Pinpoint the cell where the given text exists, returning its [X, Y] midpoint coordinate. 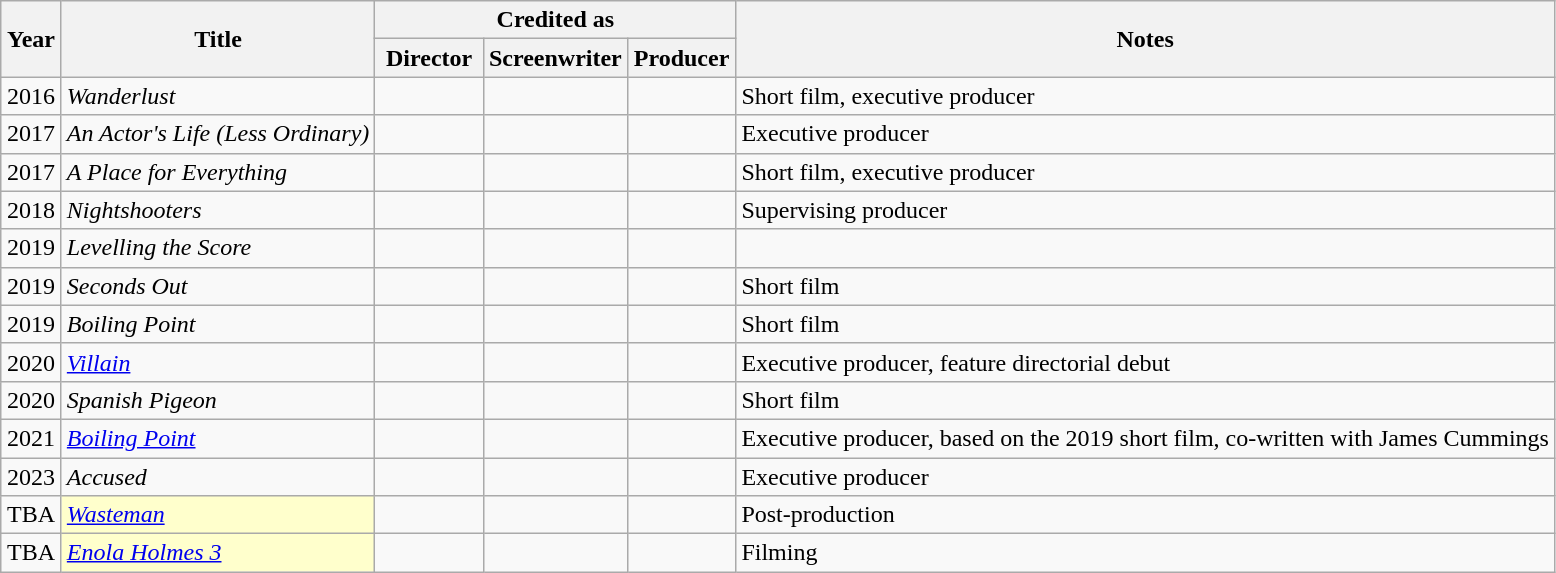
A Place for Everything [218, 172]
Accused [218, 477]
Credited as [556, 20]
Levelling the Score [218, 248]
An Actor's Life (Less Ordinary) [218, 134]
Wasteman [218, 515]
Supervising producer [1146, 210]
2016 [32, 96]
2023 [32, 477]
Post-production [1146, 515]
Year [32, 39]
Filming [1146, 553]
Notes [1146, 39]
Producer [682, 58]
Director [430, 58]
Executive producer, feature directorial debut [1146, 362]
Villain [218, 362]
Wanderlust [218, 96]
2018 [32, 210]
Enola Holmes 3 [218, 553]
Spanish Pigeon [218, 400]
Title [218, 39]
Screenwriter [555, 58]
Executive producer, based on the 2019 short film, co-written with James Cummings [1146, 438]
Seconds Out [218, 286]
Nightshooters [218, 210]
2021 [32, 438]
